Detect which cell encompasses the target text, then output its [X, Y] center coordinate. 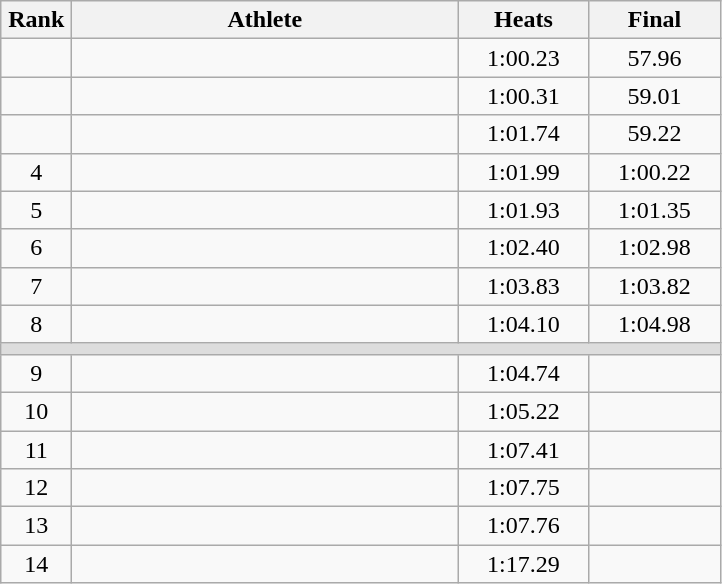
1:02.98 [654, 248]
Heats [524, 20]
1:02.40 [524, 248]
6 [36, 248]
1:00.22 [654, 172]
Final [654, 20]
8 [36, 324]
9 [36, 373]
1:00.23 [524, 58]
57.96 [654, 58]
1:07.76 [524, 526]
Rank [36, 20]
1:04.74 [524, 373]
7 [36, 286]
59.22 [654, 134]
1:01.99 [524, 172]
1:17.29 [524, 564]
59.01 [654, 96]
Athlete [265, 20]
1:01.74 [524, 134]
1:07.41 [524, 449]
4 [36, 172]
1:03.83 [524, 286]
5 [36, 210]
12 [36, 488]
14 [36, 564]
1:05.22 [524, 411]
1:04.10 [524, 324]
1:01.35 [654, 210]
1:07.75 [524, 488]
10 [36, 411]
11 [36, 449]
1:00.31 [524, 96]
1:04.98 [654, 324]
1:03.82 [654, 286]
1:01.93 [524, 210]
13 [36, 526]
